Search for the cell housing the specified text and yield its (X, Y) center coordinate. 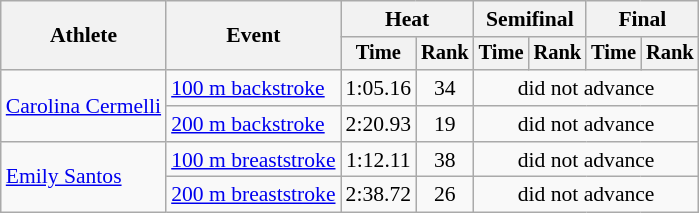
1:05.16 (378, 88)
19 (445, 124)
Athlete (84, 36)
200 m backstroke (253, 124)
2:20.93 (378, 124)
100 m breaststroke (253, 160)
100 m backstroke (253, 88)
Heat (408, 19)
34 (445, 88)
200 m breaststroke (253, 195)
1:12.11 (378, 160)
38 (445, 160)
2:38.72 (378, 195)
26 (445, 195)
Carolina Cermelli (84, 106)
Final (642, 19)
Semifinal (530, 19)
Event (253, 36)
Emily Santos (84, 178)
